Find where the given text appears and provide that cell's center as [X, Y] coordinate. 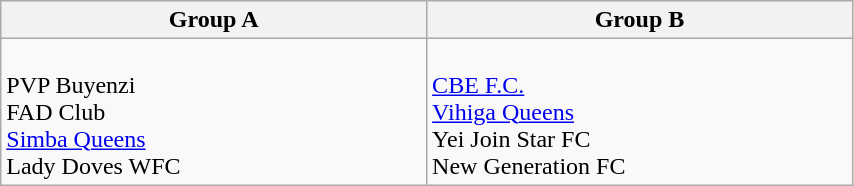
CBE F.C. Vihiga Queens Yei Join Star FC New Generation FC [640, 112]
Group A [214, 20]
PVP Buyenzi FAD Club Simba Queens Lady Doves WFC [214, 112]
Group B [640, 20]
